For the text-containing cell, return its midpoint in [X, Y] coordinate format. 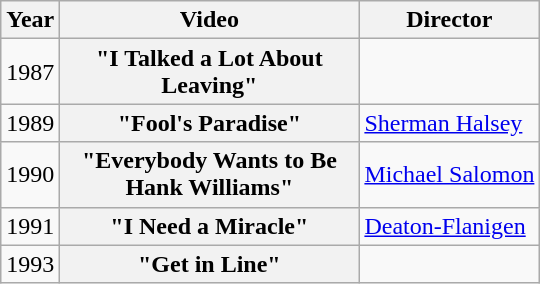
Sherman Halsey [450, 123]
Video [210, 20]
1990 [30, 174]
"Everybody Wants to Be Hank Williams" [210, 174]
"Get in Line" [210, 264]
"I Need a Miracle" [210, 226]
"I Talked a Lot About Leaving" [210, 72]
"Fool's Paradise" [210, 123]
Deaton-Flanigen [450, 226]
Director [450, 20]
Year [30, 20]
1991 [30, 226]
1993 [30, 264]
1987 [30, 72]
Michael Salomon [450, 174]
1989 [30, 123]
